Find where the given text appears and provide that cell's center as [x, y] coordinate. 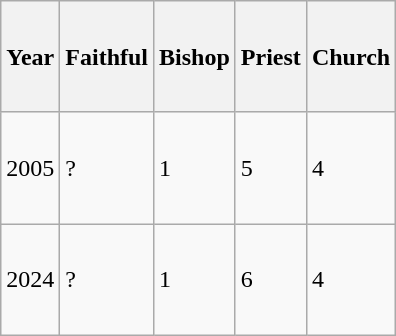
Bishop [195, 56]
6 [270, 280]
Church [350, 56]
Priest [270, 56]
2005 [30, 168]
5 [270, 168]
Year [30, 56]
Faithful [107, 56]
2024 [30, 280]
